For the text-containing cell, return its midpoint in (X, Y) coordinate format. 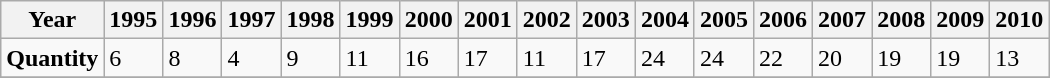
2002 (546, 20)
1996 (192, 20)
1999 (370, 20)
2010 (1020, 20)
20 (842, 58)
9 (310, 58)
16 (428, 58)
13 (1020, 58)
8 (192, 58)
2007 (842, 20)
2009 (960, 20)
22 (784, 58)
2005 (724, 20)
1998 (310, 20)
2000 (428, 20)
2003 (606, 20)
2006 (784, 20)
2008 (902, 20)
2004 (664, 20)
1997 (252, 20)
4 (252, 58)
Year (52, 20)
Quantity (52, 58)
6 (134, 58)
1995 (134, 20)
2001 (488, 20)
